Extract the (X, Y) coordinate from the center of the cell holding the provided text.  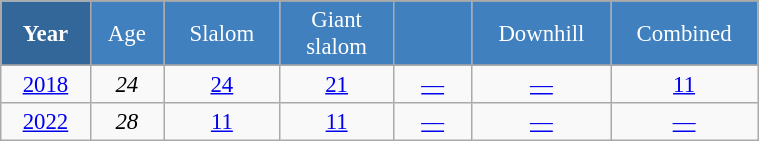
Downhill (541, 34)
2022 (46, 122)
2018 (46, 85)
Year (46, 34)
Combined (684, 34)
28 (126, 122)
Age (126, 34)
21 (336, 85)
Giantslalom (336, 34)
Slalom (222, 34)
